Search for the cell housing the specified text and yield its [x, y] center coordinate. 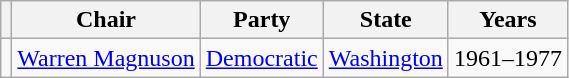
Years [508, 20]
Democratic [262, 58]
1961–1977 [508, 58]
Washington [386, 58]
Party [262, 20]
Chair [106, 20]
State [386, 20]
Warren Magnuson [106, 58]
